Identify which cell holds the provided text, then report its (x, y) central coordinate. 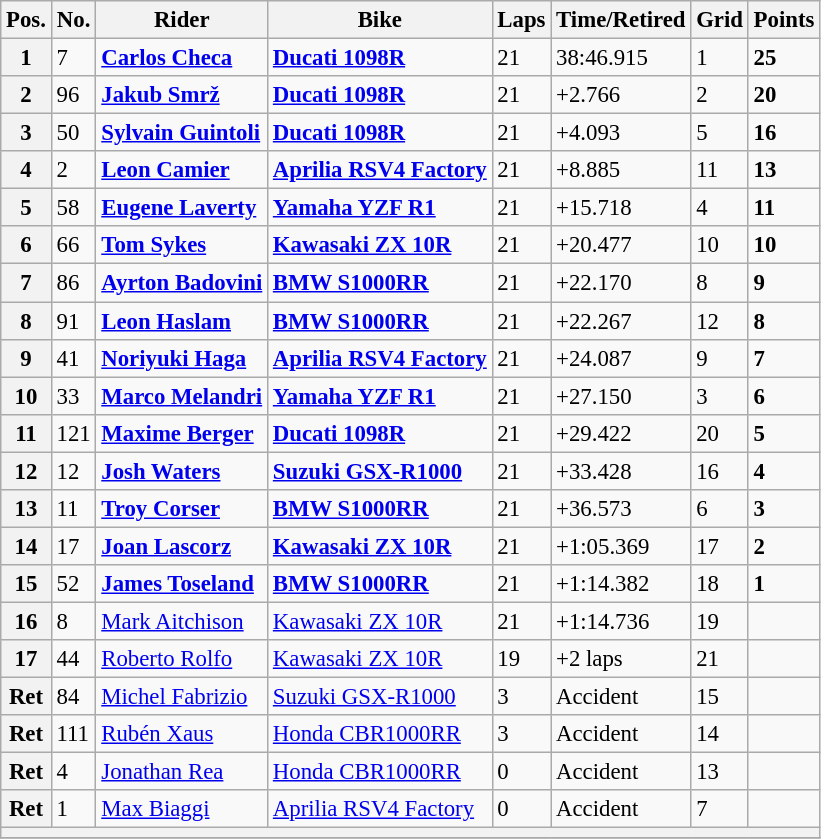
18 (720, 584)
+2.766 (621, 95)
+1:05.369 (621, 546)
+1:14.736 (621, 621)
Jonathan Rea (182, 772)
41 (74, 358)
+4.093 (621, 133)
66 (74, 245)
Rider (182, 20)
96 (74, 95)
111 (74, 734)
+36.573 (621, 509)
Leon Haslam (182, 321)
Max Biaggi (182, 809)
86 (74, 283)
58 (74, 208)
Carlos Checa (182, 58)
Pos. (26, 20)
Josh Waters (182, 471)
+33.428 (621, 471)
Leon Camier (182, 170)
+29.422 (621, 433)
+2 laps (621, 659)
+24.087 (621, 358)
+1:14.382 (621, 584)
84 (74, 697)
Troy Corser (182, 509)
+27.150 (621, 396)
Maxime Berger (182, 433)
Joan Lascorz (182, 546)
Mark Aitchison (182, 621)
+22.170 (621, 283)
+22.267 (621, 321)
Ayrton Badovini (182, 283)
+15.718 (621, 208)
Roberto Rolfo (182, 659)
Tom Sykes (182, 245)
33 (74, 396)
James Toseland (182, 584)
+8.885 (621, 170)
Rubén Xaus (182, 734)
+20.477 (621, 245)
No. (74, 20)
Noriyuki Haga (182, 358)
Laps (522, 20)
Michel Fabrizio (182, 697)
25 (784, 58)
Points (784, 20)
Time/Retired (621, 20)
121 (74, 433)
Jakub Smrž (182, 95)
Bike (380, 20)
44 (74, 659)
Sylvain Guintoli (182, 133)
91 (74, 321)
Grid (720, 20)
Marco Melandri (182, 396)
38:46.915 (621, 58)
52 (74, 584)
Eugene Laverty (182, 208)
50 (74, 133)
